Determine the (x, y) coordinate at the center of the cell enclosing the given text.  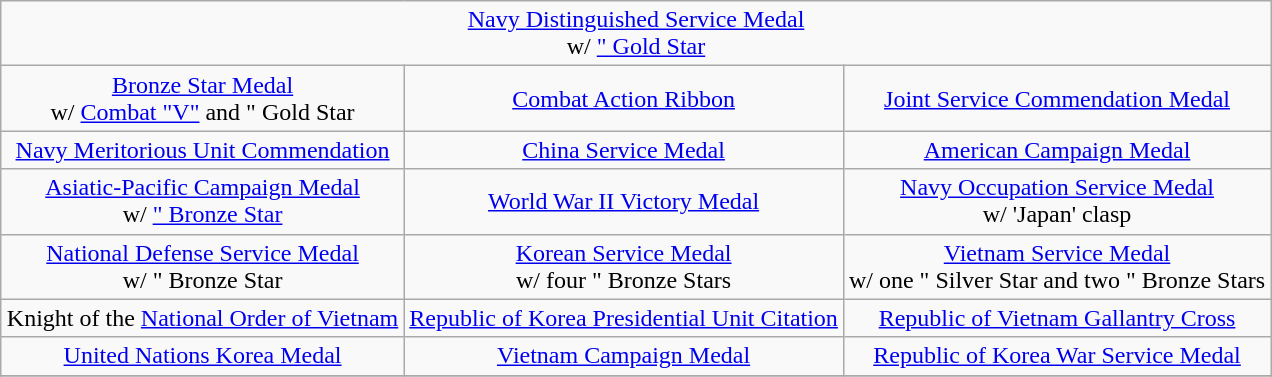
Joint Service Commendation Medal (1056, 98)
Navy Distinguished Service Medalw/ " Gold Star (636, 34)
Navy Meritorious Unit Commendation (202, 150)
Navy Occupation Service Medalw/ 'Japan' clasp (1056, 202)
Republic of Korea War Service Medal (1056, 356)
Republic of Vietnam Gallantry Cross (1056, 318)
Korean Service Medalw/ four " Bronze Stars (624, 266)
Bronze Star Medalw/ Combat "V" and " Gold Star (202, 98)
Asiatic-Pacific Campaign Medalw/ " Bronze Star (202, 202)
United Nations Korea Medal (202, 356)
National Defense Service Medalw/ " Bronze Star (202, 266)
American Campaign Medal (1056, 150)
Combat Action Ribbon (624, 98)
China Service Medal (624, 150)
Vietnam Campaign Medal (624, 356)
Knight of the National Order of Vietnam (202, 318)
World War II Victory Medal (624, 202)
Vietnam Service Medalw/ one " Silver Star and two " Bronze Stars (1056, 266)
Republic of Korea Presidential Unit Citation (624, 318)
